Provide the (x, y) coordinate of the cell's center where the given text is located.  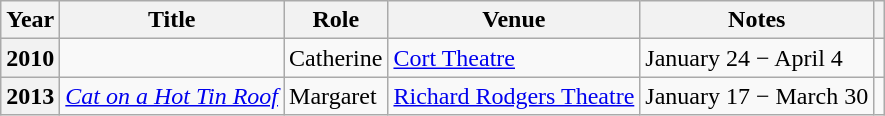
Title (172, 20)
2010 (30, 58)
Notes (757, 20)
January 17 − March 30 (757, 96)
January 24 − April 4 (757, 58)
Cat on a Hot Tin Roof (172, 96)
Cort Theatre (514, 58)
Year (30, 20)
Richard Rodgers Theatre (514, 96)
Role (336, 20)
Venue (514, 20)
2013 (30, 96)
Margaret (336, 96)
Catherine (336, 58)
